Determine the (x, y) coordinate at the center of the cell enclosing the given text.  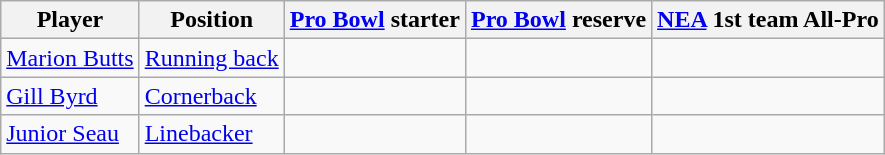
Junior Seau (70, 134)
Running back (212, 58)
Player (70, 20)
Position (212, 20)
Pro Bowl starter (374, 20)
Marion Butts (70, 58)
Gill Byrd (70, 96)
Cornerback (212, 96)
NEA 1st team All-Pro (768, 20)
Pro Bowl reserve (558, 20)
Linebacker (212, 134)
